Extract the (x, y) coordinate from the center of the cell holding the provided text.  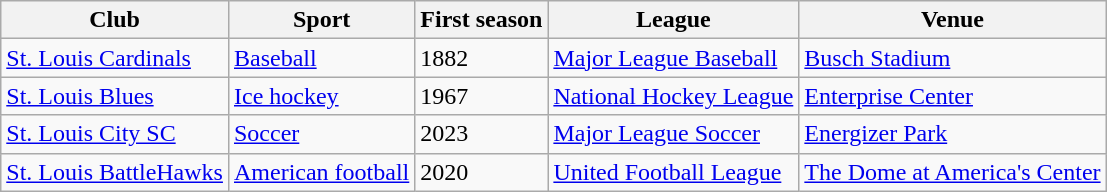
Soccer (321, 134)
United Football League (674, 172)
Energizer Park (952, 134)
St. Louis BattleHawks (115, 172)
American football (321, 172)
National Hockey League (674, 96)
Major League Soccer (674, 134)
Busch Stadium (952, 58)
Sport (321, 20)
League (674, 20)
St. Louis Blues (115, 96)
The Dome at America's Center (952, 172)
2020 (482, 172)
St. Louis Cardinals (115, 58)
Ice hockey (321, 96)
Enterprise Center (952, 96)
1882 (482, 58)
First season (482, 20)
2023 (482, 134)
St. Louis City SC (115, 134)
1967 (482, 96)
Club (115, 20)
Venue (952, 20)
Baseball (321, 58)
Major League Baseball (674, 58)
